Scan for the cell matching the given text and deliver its (X, Y) coordinate at center. 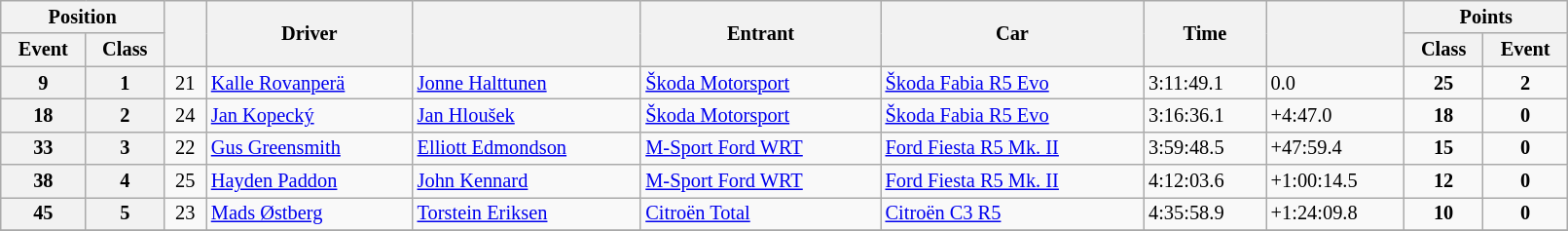
Driver (310, 33)
Car (1012, 33)
+47:59.4 (1335, 148)
24 (185, 115)
Hayden Paddon (310, 181)
3 (125, 148)
4:35:58.9 (1205, 213)
+4:47.0 (1335, 115)
Citroën Total (760, 213)
3:11:49.1 (1205, 83)
4:12:03.6 (1205, 181)
22 (185, 148)
0.0 (1335, 83)
Jan Kopecký (310, 115)
3:59:48.5 (1205, 148)
1 (125, 83)
Elliott Edmondson (528, 148)
10 (1444, 213)
4 (125, 181)
Points (1486, 17)
12 (1444, 181)
Jonne Halttunen (528, 83)
Jan Hloušek (528, 115)
+1:00:14.5 (1335, 181)
38 (43, 181)
45 (43, 213)
9 (43, 83)
Time (1205, 33)
Position (83, 17)
Citroën C3 R5 (1012, 213)
3:16:36.1 (1205, 115)
33 (43, 148)
21 (185, 83)
5 (125, 213)
Torstein Eriksen (528, 213)
23 (185, 213)
John Kennard (528, 181)
Gus Greensmith (310, 148)
15 (1444, 148)
Mads Østberg (310, 213)
+1:24:09.8 (1335, 213)
Kalle Rovanperä (310, 83)
Entrant (760, 33)
